Extract the [X, Y] coordinate from the center of the cell holding the provided text.  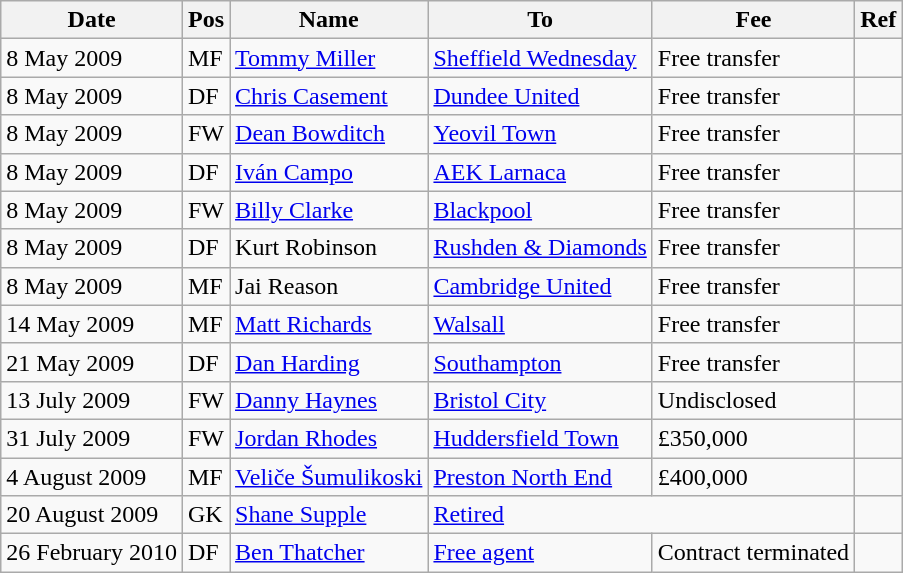
Danny Haynes [329, 400]
Ref [878, 20]
Shane Supple [329, 515]
Pos [206, 20]
Rushden & Diamonds [540, 248]
Southampton [540, 362]
Yeovil Town [540, 134]
4 August 2009 [92, 477]
Jai Reason [329, 286]
Tommy Miller [329, 58]
£350,000 [753, 438]
£400,000 [753, 477]
Free agent [540, 553]
13 July 2009 [92, 400]
Name [329, 20]
Blackpool [540, 210]
Retired [642, 515]
31 July 2009 [92, 438]
To [540, 20]
Fee [753, 20]
GK [206, 515]
21 May 2009 [92, 362]
Chris Casement [329, 96]
Dean Bowditch [329, 134]
Ben Thatcher [329, 553]
20 August 2009 [92, 515]
Matt Richards [329, 324]
AEK Larnaca [540, 172]
Sheffield Wednesday [540, 58]
Undisclosed [753, 400]
26 February 2010 [92, 553]
Cambridge United [540, 286]
Jordan Rhodes [329, 438]
Billy Clarke [329, 210]
Iván Campo [329, 172]
Kurt Robinson [329, 248]
14 May 2009 [92, 324]
Dan Harding [329, 362]
Walsall [540, 324]
Huddersfield Town [540, 438]
Veliče Šumulikoski [329, 477]
Date [92, 20]
Contract terminated [753, 553]
Bristol City [540, 400]
Dundee United [540, 96]
Preston North End [540, 477]
